Capture the cell that displays the provided text and extract its [X, Y] central coordinate. 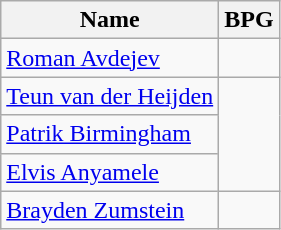
Teun van der Heijden [110, 96]
BPG [249, 20]
Brayden Zumstein [110, 210]
Elvis Anyamele [110, 172]
Name [110, 20]
Patrik Birmingham [110, 134]
Roman Avdejev [110, 58]
